Pinpoint the cell where the given text exists, returning its (X, Y) midpoint coordinate. 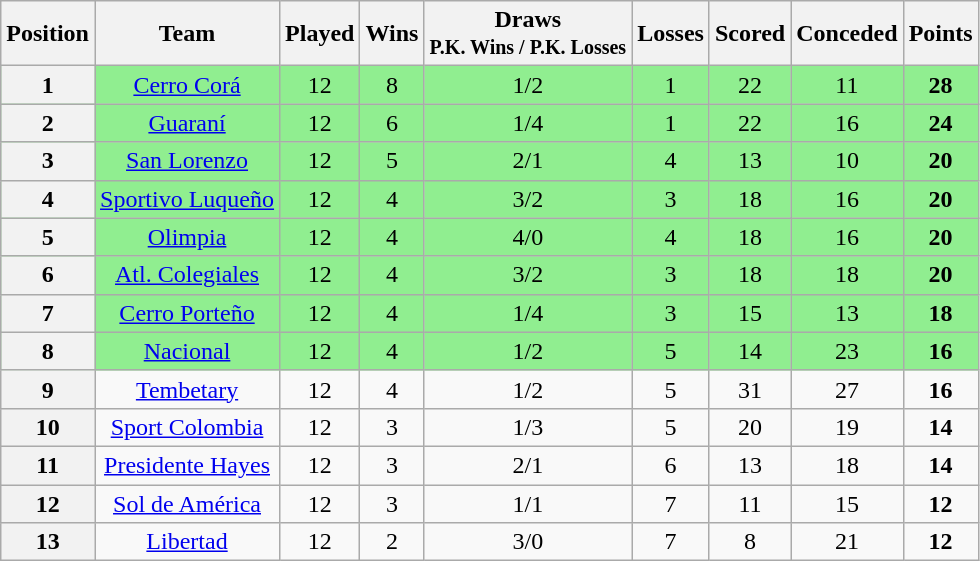
1/1 (528, 503)
3/0 (528, 542)
Sol de América (186, 503)
Scored (750, 34)
Wins (392, 34)
Tembetary (186, 389)
4/0 (528, 237)
Sportivo Luqueño (186, 199)
Olimpia (186, 237)
Position (48, 34)
Conceded (847, 34)
27 (847, 389)
23 (847, 351)
Nacional (186, 351)
Team (186, 34)
DrawsP.K. Wins / P.K. Losses (528, 34)
9 (48, 389)
Libertad (186, 542)
Cerro Porteño (186, 313)
21 (847, 542)
28 (940, 85)
31 (750, 389)
24 (940, 123)
Losses (671, 34)
Points (940, 34)
Played (320, 34)
Presidente Hayes (186, 465)
19 (847, 427)
Guaraní (186, 123)
Atl. Colegiales (186, 275)
San Lorenzo (186, 161)
Cerro Corá (186, 85)
Sport Colombia (186, 427)
1/3 (528, 427)
